Determine the [x, y] coordinate at the center of the cell enclosing the given text.  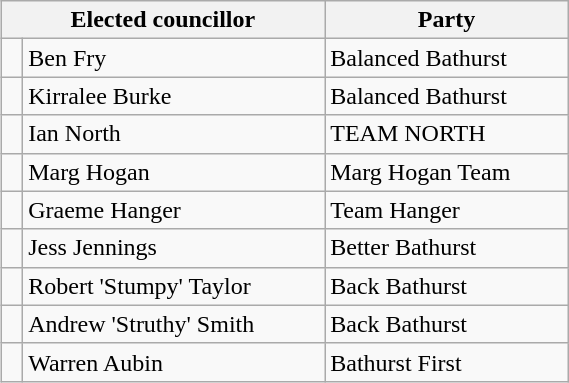
Robert 'Stumpy' Taylor [174, 286]
Marg Hogan [174, 172]
Andrew 'Struthy' Smith [174, 324]
Graeme Hanger [174, 210]
Ian North [174, 134]
Warren Aubin [174, 362]
TEAM NORTH [447, 134]
Party [447, 20]
Marg Hogan Team [447, 172]
Elected councillor [163, 20]
Ben Fry [174, 58]
Jess Jennings [174, 248]
Kirralee Burke [174, 96]
Better Bathurst [447, 248]
Team Hanger [447, 210]
Bathurst First [447, 362]
